Return [X, Y] of the center of cell containing provided text 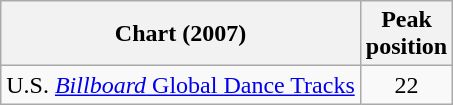
22 [406, 85]
U.S. Billboard Global Dance Tracks [181, 85]
Chart (2007) [181, 34]
Peakposition [406, 34]
